Pinpoint the cell where the given text exists, returning its (x, y) midpoint coordinate. 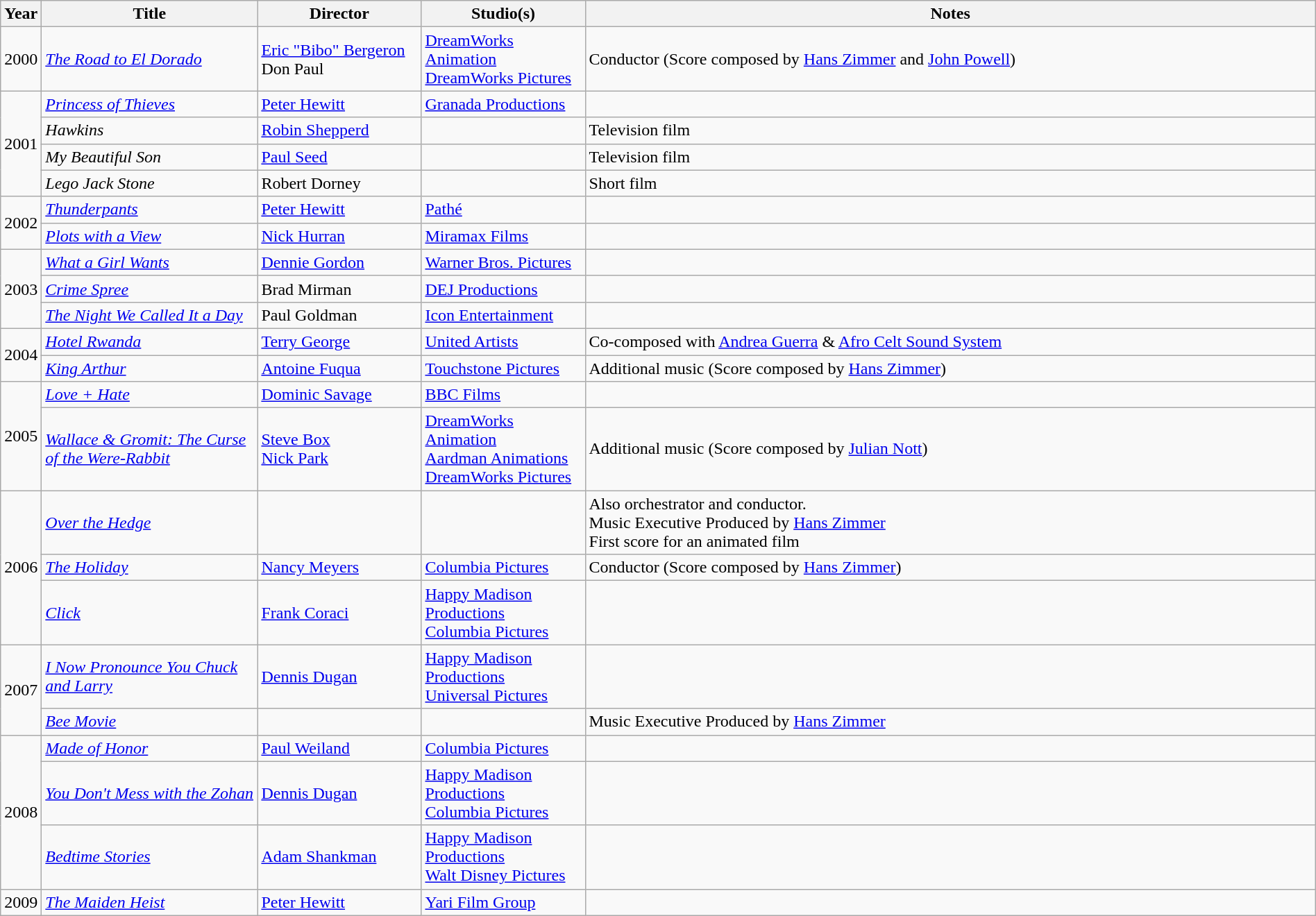
Robert Dorney (339, 183)
Antoine Fuqua (339, 368)
Also orchestrator and conductor.Music Executive Produced by Hans ZimmerFirst score for an animated film (950, 523)
Dominic Savage (339, 395)
Director (339, 14)
Notes (950, 14)
Brad Mirman (339, 289)
2007 (21, 690)
Pathé (503, 210)
BBC Films (503, 395)
Yari Film Group (503, 902)
I Now Pronounce You Chuck and Larry (150, 677)
Additional music (Score composed by Hans Zimmer) (950, 368)
Princess of Thieves (150, 104)
Music Executive Produced by Hans Zimmer (950, 722)
Plots with a View (150, 236)
Bee Movie (150, 722)
Steve BoxNick Park (339, 450)
2004 (21, 355)
Dennie Gordon (339, 262)
2003 (21, 289)
Happy Madison ProductionsUniversal Pictures (503, 677)
Year (21, 14)
Thunderpants (150, 210)
Click (150, 613)
Adam Shankman (339, 857)
Happy Madison ProductionsWalt Disney Pictures (503, 857)
Granada Productions (503, 104)
Over the Hedge (150, 523)
King Arthur (150, 368)
DreamWorks AnimationDreamWorks Pictures (503, 59)
2001 (21, 144)
Made of Honor (150, 748)
2000 (21, 59)
Wallace & Gromit: The Curse of the Were-Rabbit (150, 450)
You Don't Mess with the Zohan (150, 793)
Paul Weiland (339, 748)
Crime Spree (150, 289)
My Beautiful Son (150, 157)
Lego Jack Stone (150, 183)
Eric "Bibo" BergeronDon Paul (339, 59)
Hawkins (150, 130)
Icon Entertainment (503, 315)
Bedtime Stories (150, 857)
Co-composed with Andrea Guerra & Afro Celt Sound System (950, 341)
Paul Goldman (339, 315)
Paul Seed (339, 157)
Touchstone Pictures (503, 368)
Nancy Meyers (339, 568)
The Night We Called It a Day (150, 315)
Short film (950, 183)
The Maiden Heist (150, 902)
Miramax Films (503, 236)
2005 (21, 436)
Love + Hate (150, 395)
Conductor (Score composed by Hans Zimmer and John Powell) (950, 59)
Robin Shepperd (339, 130)
Title (150, 14)
What a Girl Wants (150, 262)
DEJ Productions (503, 289)
United Artists (503, 341)
2006 (21, 568)
2008 (21, 812)
DreamWorks AnimationAardman AnimationsDreamWorks Pictures (503, 450)
2002 (21, 223)
2009 (21, 902)
Conductor (Score composed by Hans Zimmer) (950, 568)
Frank Coraci (339, 613)
Studio(s) (503, 14)
Terry George (339, 341)
Additional music (Score composed by Julian Nott) (950, 450)
The Holiday (150, 568)
Warner Bros. Pictures (503, 262)
Hotel Rwanda (150, 341)
Nick Hurran (339, 236)
The Road to El Dorado (150, 59)
